Determine the [x, y] coordinate at the center of the cell enclosing the given text.  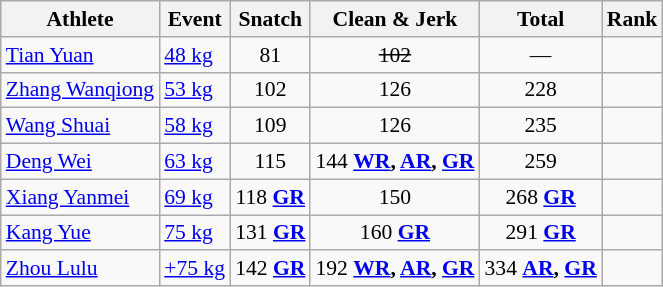
81 [270, 55]
Xiang Yanmei [80, 197]
235 [541, 126]
53 kg [194, 90]
— [541, 55]
58 kg [194, 126]
Zhou Lulu [80, 269]
Snatch [270, 19]
228 [541, 90]
118 GR [270, 197]
Kang Yue [80, 233]
69 kg [194, 197]
291 GR [541, 233]
160 GR [394, 233]
Zhang Wanqiong [80, 90]
268 GR [541, 197]
Rank [632, 19]
142 GR [270, 269]
259 [541, 162]
Athlete [80, 19]
Wang Shuai [80, 126]
150 [394, 197]
Clean & Jerk [394, 19]
48 kg [194, 55]
63 kg [194, 162]
Event [194, 19]
75 kg [194, 233]
144 WR, AR, GR [394, 162]
Tian Yuan [80, 55]
109 [270, 126]
192 WR, AR, GR [394, 269]
Total [541, 19]
131 GR [270, 233]
+75 kg [194, 269]
115 [270, 162]
Deng Wei [80, 162]
334 AR, GR [541, 269]
